From the cell containing the given text, extract its center point as [X, Y] coordinate. 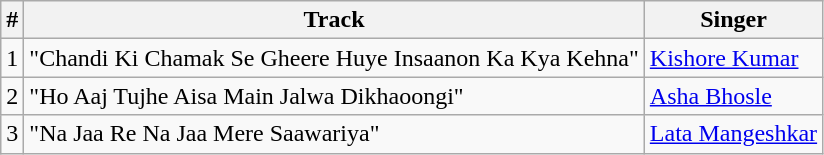
Lata Mangeshkar [733, 134]
1 [12, 58]
Singer [733, 20]
"Ho Aaj Tujhe Aisa Main Jalwa Dikhaoongi" [334, 96]
Track [334, 20]
# [12, 20]
"Na Jaa Re Na Jaa Mere Saawariya" [334, 134]
2 [12, 96]
Asha Bhosle [733, 96]
3 [12, 134]
Kishore Kumar [733, 58]
"Chandi Ki Chamak Se Gheere Huye Insaanon Ka Kya Kehna" [334, 58]
